From the cell containing the given text, extract its center point as (X, Y) coordinate. 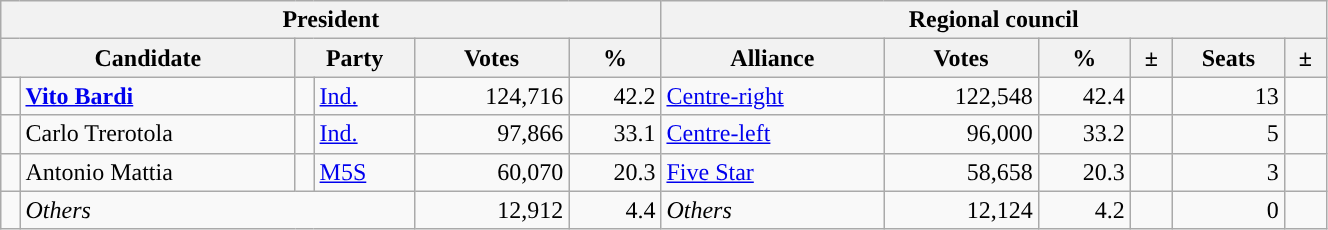
Party (354, 58)
60,070 (492, 172)
Seats (1228, 58)
M5S (364, 172)
Antonio Mattia (158, 172)
0 (1228, 210)
97,866 (492, 134)
33.2 (1084, 134)
13 (1228, 96)
President (331, 20)
42.2 (615, 96)
58,658 (962, 172)
4.2 (1084, 210)
Vito Bardi (158, 96)
5 (1228, 134)
12,124 (962, 210)
Centre-left (772, 134)
Candidate (148, 58)
Centre-right (772, 96)
Carlo Trerotola (158, 134)
33.1 (615, 134)
Alliance (772, 58)
Regional council (994, 20)
4.4 (615, 210)
12,912 (492, 210)
3 (1228, 172)
124,716 (492, 96)
42.4 (1084, 96)
122,548 (962, 96)
Five Star (772, 172)
96,000 (962, 134)
